Scan for the cell matching the given text and deliver its [X, Y] coordinate at center. 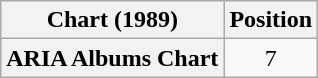
7 [271, 58]
Chart (1989) [112, 20]
ARIA Albums Chart [112, 58]
Position [271, 20]
